Find where the given text appears and provide that cell's center as (x, y) coordinate. 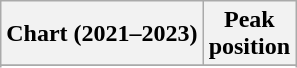
Chart (2021–2023) (102, 34)
Peakposition (249, 34)
